Extract the (X, Y) coordinate from the center of the cell holding the provided text.  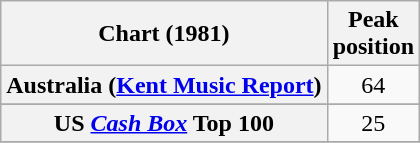
US Cash Box Top 100 (164, 123)
64 (373, 85)
Australia (Kent Music Report) (164, 85)
25 (373, 123)
Chart (1981) (164, 34)
Peakposition (373, 34)
